Detect which cell encompasses the target text, then output its [X, Y] center coordinate. 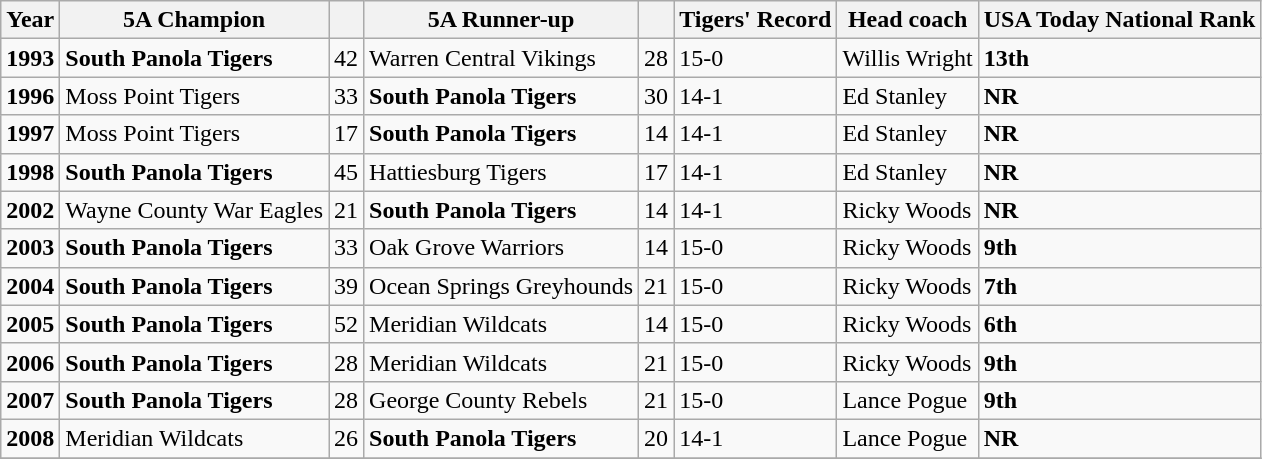
USA Today National Rank [1120, 20]
Ocean Springs Greyhounds [502, 286]
42 [346, 58]
45 [346, 172]
2004 [30, 286]
5A Runner-up [502, 20]
20 [656, 438]
George County Rebels [502, 400]
52 [346, 324]
1996 [30, 96]
Wayne County War Eagles [194, 210]
2002 [30, 210]
26 [346, 438]
5A Champion [194, 20]
Oak Grove Warriors [502, 248]
2008 [30, 438]
1998 [30, 172]
30 [656, 96]
13th [1120, 58]
Warren Central Vikings [502, 58]
6th [1120, 324]
2005 [30, 324]
Tigers' Record [756, 20]
2006 [30, 362]
2007 [30, 400]
1993 [30, 58]
Hattiesburg Tigers [502, 172]
1997 [30, 134]
Head coach [908, 20]
39 [346, 286]
Year [30, 20]
Willis Wright [908, 58]
7th [1120, 286]
2003 [30, 248]
